Pinpoint the cell where the given text exists, returning its [X, Y] midpoint coordinate. 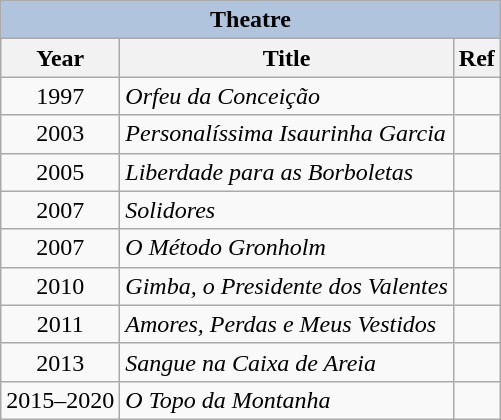
1997 [60, 96]
Solidores [286, 210]
Year [60, 58]
Title [286, 58]
2010 [60, 286]
2003 [60, 134]
2011 [60, 324]
Sangue na Caixa de Areia [286, 362]
O Método Gronholm [286, 248]
2013 [60, 362]
O Topo da Montanha [286, 400]
Orfeu da Conceição [286, 96]
Ref [476, 58]
2005 [60, 172]
Theatre [251, 20]
Gimba, o Presidente dos Valentes [286, 286]
Amores, Perdas e Meus Vestidos [286, 324]
2015–2020 [60, 400]
Personalíssima Isaurinha Garcia [286, 134]
Liberdade para as Borboletas [286, 172]
